Extract the (x, y) coordinate from the center of the cell holding the provided text.  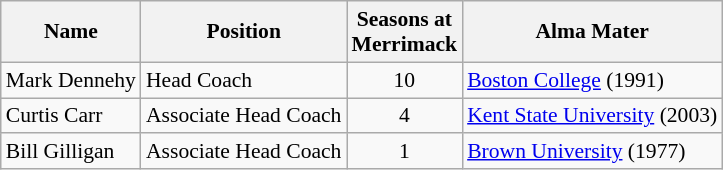
Curtis Carr (71, 116)
Brown University (1977) (592, 152)
Bill Gilligan (71, 152)
Head Coach (244, 80)
Kent State University (2003) (592, 116)
Seasons atMerrimack (404, 32)
10 (404, 80)
Name (71, 32)
1 (404, 152)
4 (404, 116)
Boston College (1991) (592, 80)
Mark Dennehy (71, 80)
Position (244, 32)
Alma Mater (592, 32)
